Detect which cell encompasses the target text, then output its [x, y] center coordinate. 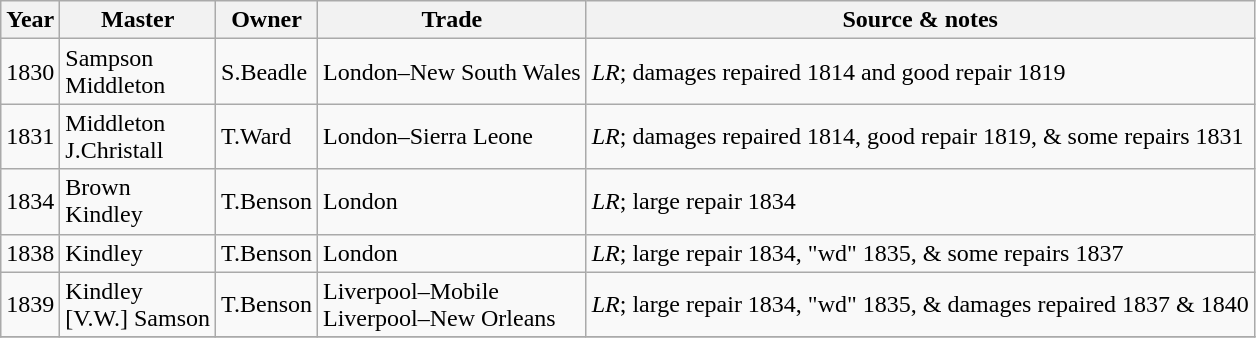
LR; damages repaired 1814 and good repair 1819 [920, 72]
Year [30, 20]
SampsonMiddleton [138, 72]
T.Ward [267, 136]
Master [138, 20]
1839 [30, 304]
1834 [30, 202]
Kindley [138, 253]
Kindley[V.W.] Samson [138, 304]
LR; large repair 1834 [920, 202]
Trade [452, 20]
LR; damages repaired 1814, good repair 1819, & some repairs 1831 [920, 136]
1830 [30, 72]
1831 [30, 136]
1838 [30, 253]
LR; large repair 1834, "wd" 1835, & some repairs 1837 [920, 253]
London–New South Wales [452, 72]
BrownKindley [138, 202]
Liverpool–MobileLiverpool–New Orleans [452, 304]
London–Sierra Leone [452, 136]
Owner [267, 20]
LR; large repair 1834, "wd" 1835, & damages repaired 1837 & 1840 [920, 304]
Source & notes [920, 20]
MiddletonJ.Christall [138, 136]
S.Beadle [267, 72]
